For the text-containing cell, return its midpoint in [X, Y] coordinate format. 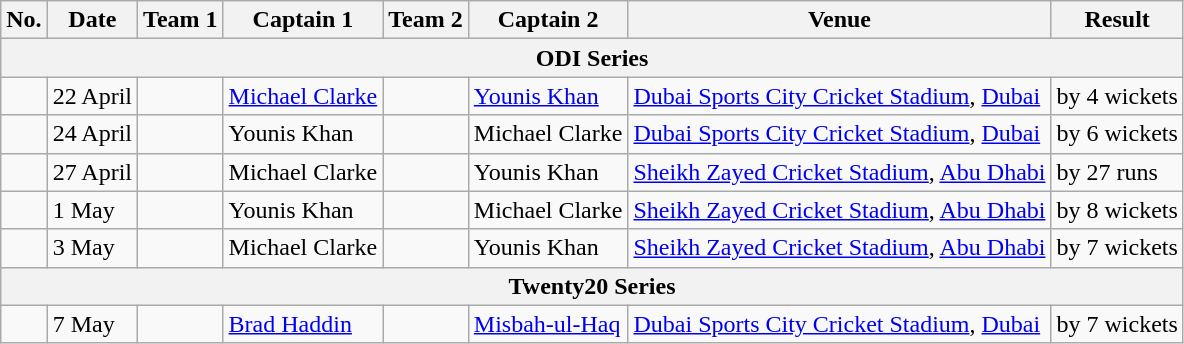
by 6 wickets [1117, 134]
Venue [840, 20]
Captain 2 [548, 20]
Date [92, 20]
by 27 runs [1117, 172]
22 April [92, 96]
7 May [92, 324]
No. [24, 20]
24 April [92, 134]
Brad Haddin [303, 324]
Team 1 [181, 20]
Twenty20 Series [592, 286]
Captain 1 [303, 20]
Misbah-ul-Haq [548, 324]
3 May [92, 248]
27 April [92, 172]
Team 2 [426, 20]
by 8 wickets [1117, 210]
by 4 wickets [1117, 96]
1 May [92, 210]
Result [1117, 20]
ODI Series [592, 58]
